Find where the given text appears and provide that cell's center as (x, y) coordinate. 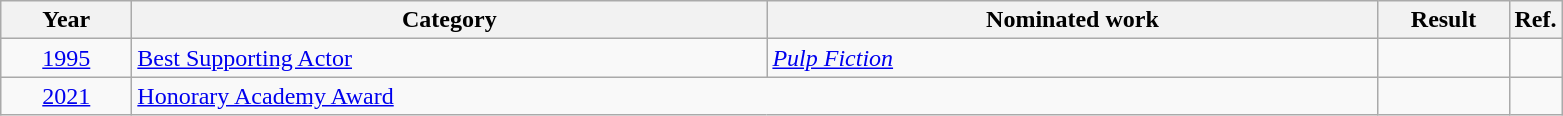
Result (1444, 20)
Category (450, 20)
Honorary Academy Award (755, 96)
Best Supporting Actor (450, 58)
1995 (66, 58)
Pulp Fiction (1072, 58)
Year (66, 20)
2021 (66, 96)
Ref. (1536, 20)
Nominated work (1072, 20)
